Determine the [X, Y] coordinate at the center of the cell enclosing the given text.  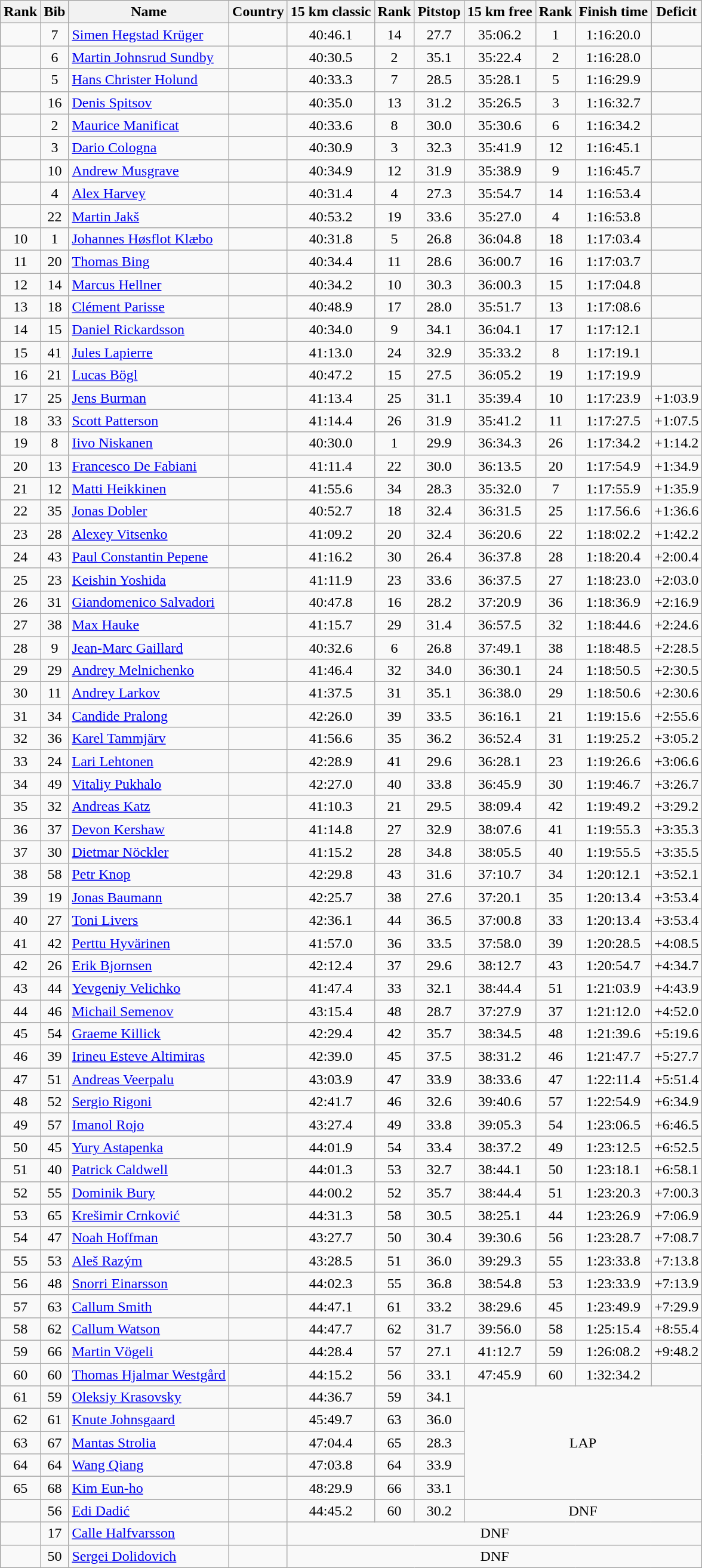
+1:14.2 [677, 443]
34.8 [439, 852]
36:37.5 [500, 579]
38:05.5 [500, 852]
Andrew Musgrave [149, 171]
44:47.7 [331, 1329]
1:16:29.9 [613, 80]
1:17:19.9 [613, 375]
1:32:34.2 [613, 1374]
40:34.0 [331, 330]
1:23:20.3 [613, 1193]
Noah Hoffman [149, 1238]
Martin Jakš [149, 216]
1:21:03.9 [613, 988]
37:20.9 [500, 602]
+3:29.2 [677, 807]
Alex Harvey [149, 193]
40:31.8 [331, 239]
45:49.7 [331, 1420]
1:17:04.8 [613, 285]
44:36.7 [331, 1397]
42:27.0 [331, 784]
39:40.6 [500, 1102]
Candide Pralong [149, 716]
Denis Spitsov [149, 103]
+4:52.0 [677, 1011]
37:58.0 [500, 943]
Scott Patterson [149, 421]
Lari Lehtonen [149, 761]
Mantas Strolia [149, 1443]
36:34.3 [500, 443]
1:23:33.8 [613, 1261]
1:23:06.5 [613, 1125]
42:29.8 [331, 875]
41:37.5 [331, 693]
40:46.1 [331, 35]
1:16:53.4 [613, 193]
35:06.2 [500, 35]
Yury Astapenka [149, 1147]
+1:07.5 [677, 421]
Marcus Hellner [149, 285]
35:26.5 [500, 103]
+5:27.7 [677, 1057]
42:29.4 [331, 1034]
Jules Lapierre [149, 353]
36:00.7 [500, 261]
1:18:20.4 [613, 557]
+7:13.9 [677, 1283]
28.6 [439, 261]
1:17:27.5 [613, 421]
38:31.2 [500, 1057]
35:30.6 [500, 125]
Sergei Dolidovich [149, 1556]
+4:08.5 [677, 943]
39:56.0 [500, 1329]
1:20:12.1 [613, 875]
+8:55.4 [677, 1329]
30.4 [439, 1238]
+1:34.9 [677, 466]
Devon Kershaw [149, 829]
+2:00.4 [677, 557]
38:54.8 [500, 1283]
40:47.2 [331, 375]
35:28.1 [500, 80]
40:53.2 [331, 216]
1:16:34.2 [613, 125]
29.9 [439, 443]
40:30.0 [331, 443]
40:31.4 [331, 193]
40:34.2 [331, 285]
1:16:28.0 [613, 57]
36.8 [439, 1283]
33.4 [439, 1147]
40:30.9 [331, 148]
+5:51.4 [677, 1079]
35:27.0 [500, 216]
Martin Vögeli [149, 1351]
43:28.5 [331, 1261]
41:10.3 [331, 807]
+1:35.9 [677, 489]
LAP [583, 1443]
38:09.4 [500, 807]
15 km free [500, 12]
+3:05.2 [677, 739]
Calle Halfvarsson [149, 1533]
1:18:02.2 [613, 534]
+2:30.6 [677, 693]
43:15.4 [331, 1011]
Dietmar Nöckler [149, 852]
Michail Semenov [149, 1011]
Paul Constantin Pepene [149, 557]
+6:34.9 [677, 1102]
1:19:25.2 [613, 739]
1:19:46.7 [613, 784]
Thomas Bing [149, 261]
Jonas Dobler [149, 511]
Kim Eun-ho [149, 1488]
Daniel Rickardsson [149, 330]
35:38.9 [500, 171]
Callum Smith [149, 1306]
Pitstop [439, 12]
Alexey Vitsenko [149, 534]
67 [55, 1443]
42:39.0 [331, 1057]
40:48.9 [331, 307]
27.1 [439, 1351]
30.3 [439, 285]
+7:29.9 [677, 1306]
Irineu Esteve Altimiras [149, 1057]
1:17:12.1 [613, 330]
36:04.8 [500, 239]
40:30.5 [331, 57]
40:34.9 [331, 171]
+1:03.9 [677, 398]
36:20.6 [500, 534]
31.2 [439, 103]
38:25.1 [500, 1215]
36:37.8 [500, 557]
41:47.4 [331, 988]
37.5 [439, 1057]
35:41.9 [500, 148]
41:13.4 [331, 398]
Wang Qiang [149, 1465]
Knute Johnsgaard [149, 1420]
36:04.1 [500, 330]
43:03.9 [331, 1079]
Snorri Einarsson [149, 1283]
38:34.5 [500, 1034]
36:52.4 [500, 739]
Hans Christer Holund [149, 80]
1:18:23.0 [613, 579]
47:45.9 [500, 1374]
Imanol Rojo [149, 1125]
40:35.0 [331, 103]
+4:43.9 [677, 988]
1:19:55.3 [613, 829]
1:20:28.5 [613, 943]
+3:26.7 [677, 784]
1:26:08.2 [613, 1351]
1:21:39.6 [613, 1034]
44:01.9 [331, 1147]
+1:42.2 [677, 534]
+2:28.5 [677, 647]
40:34.4 [331, 261]
+7:00.3 [677, 1193]
37:49.1 [500, 647]
1:23:33.9 [613, 1283]
Andreas Veerpalu [149, 1079]
1:16:32.7 [613, 103]
35:41.2 [500, 421]
39:29.3 [500, 1261]
41:55.6 [331, 489]
1:18:36.9 [613, 602]
36:31.5 [500, 511]
1:25:15.4 [613, 1329]
1:17:54.9 [613, 466]
30.2 [439, 1511]
41:11.9 [331, 579]
+2:03.0 [677, 579]
Sergio Rigoni [149, 1102]
Dominik Bury [149, 1193]
1:21:12.0 [613, 1011]
38:29.6 [500, 1306]
Name [149, 12]
+3:06.6 [677, 761]
29.5 [439, 807]
43:27.7 [331, 1238]
31.7 [439, 1329]
41:09.2 [331, 534]
41:12.7 [500, 1351]
1:17:19.1 [613, 353]
+6:58.1 [677, 1170]
+3:35.3 [677, 829]
1:17.56.6 [613, 511]
32.7 [439, 1170]
1:23:18.1 [613, 1170]
48:29.9 [331, 1488]
35:32.0 [500, 489]
47:04.4 [331, 1443]
35:22.4 [500, 57]
+3:52.1 [677, 875]
37:27.9 [500, 1011]
Aleš Razým [149, 1261]
Francesco De Fabiani [149, 466]
40:33.3 [331, 80]
+7:06.9 [677, 1215]
35:33.2 [500, 353]
42:41.7 [331, 1102]
Maurice Manificat [149, 125]
36:57.5 [500, 625]
44:00.2 [331, 1193]
36.2 [439, 739]
40:32.6 [331, 647]
1:18:50.6 [613, 693]
36:13.5 [500, 466]
44:28.4 [331, 1351]
39:05.3 [500, 1125]
15 km classic [331, 12]
Dario Cologna [149, 148]
Karel Tammjärv [149, 739]
44:31.3 [331, 1215]
31.6 [439, 875]
37:10.7 [500, 875]
+4:34.7 [677, 965]
32.6 [439, 1102]
35:51.7 [500, 307]
44:02.3 [331, 1283]
33.2 [439, 1306]
1:17:03.7 [613, 261]
+1:36.6 [677, 511]
+6:46.5 [677, 1125]
Andrey Melnichenko [149, 671]
44:47.1 [331, 1306]
28.7 [439, 1011]
Oleksiy Krasovsky [149, 1397]
1:17:08.6 [613, 307]
Vitaliy Pukhalo [149, 784]
1:16:53.8 [613, 216]
38:12.7 [500, 965]
Toni Livers [149, 920]
1:18:50.5 [613, 671]
Country [258, 12]
26.4 [439, 557]
1:21:47.7 [613, 1057]
1:23:12.5 [613, 1147]
+2:55.6 [677, 716]
1:16:20.0 [613, 35]
1:23:49.9 [613, 1306]
40:52.7 [331, 511]
36.5 [439, 920]
+2:30.5 [677, 671]
44:45.2 [331, 1511]
1:17:23.9 [613, 398]
+7:08.7 [677, 1238]
1:18:48.5 [613, 647]
Finish time [613, 12]
Erik Bjornsen [149, 965]
Matti Heikkinen [149, 489]
+2:16.9 [677, 602]
1:23:28.7 [613, 1238]
+6:52.5 [677, 1147]
31.1 [439, 398]
Max Hauke [149, 625]
Graeme Killick [149, 1034]
Patrick Caldwell [149, 1170]
41:57.0 [331, 943]
1:19:26.6 [613, 761]
+3:35.5 [677, 852]
1:16:45.7 [613, 171]
68 [55, 1488]
Krešimir Crnković [149, 1215]
1:23:26.9 [613, 1215]
Yevgeniy Velichko [149, 988]
Thomas Hjalmar Westgård [149, 1374]
41:11.4 [331, 466]
37:20.1 [500, 897]
40:33.6 [331, 125]
28.0 [439, 307]
1:16:45.1 [613, 148]
42:28.9 [331, 761]
35:54.7 [500, 193]
Edi Dadić [149, 1511]
41:15.2 [331, 852]
Jean-Marc Gaillard [149, 647]
32.1 [439, 988]
Deficit [677, 12]
+5:19.6 [677, 1034]
1:22:54.9 [613, 1102]
Bib [55, 12]
38:33.6 [500, 1079]
1:17:03.4 [613, 239]
Keishin Yoshida [149, 579]
+2:24.6 [677, 625]
28.2 [439, 602]
41:16.2 [331, 557]
Lucas Bögl [149, 375]
31.4 [439, 625]
+7:13.8 [677, 1261]
Johannes Høsflot Klæbo [149, 239]
32.3 [439, 148]
36:16.1 [500, 716]
41:46.4 [331, 671]
36:45.9 [500, 784]
1:19:49.2 [613, 807]
41:13.0 [331, 353]
36:05.2 [500, 375]
Petr Knop [149, 875]
1:18:44.6 [613, 625]
Jens Burman [149, 398]
1:17:34.2 [613, 443]
40:47.8 [331, 602]
36:00.3 [500, 285]
1:22:11.4 [613, 1079]
1:19:55.5 [613, 852]
38:37.2 [500, 1147]
47:03.8 [331, 1465]
30.5 [439, 1215]
36:30.1 [500, 671]
41:15.7 [331, 625]
37:00.8 [500, 920]
Callum Watson [149, 1329]
1:20:54.7 [613, 965]
42:12.4 [331, 965]
42:36.1 [331, 920]
38:44.1 [500, 1170]
39:30.6 [500, 1238]
41:56.6 [331, 739]
34.0 [439, 671]
1:19:15.6 [613, 716]
27.7 [439, 35]
27.6 [439, 897]
Andreas Katz [149, 807]
42:26.0 [331, 716]
44:15.2 [331, 1374]
41:14.8 [331, 829]
Iivo Niskanen [149, 443]
Perttu Hyvärinen [149, 943]
28.5 [439, 80]
36:28.1 [500, 761]
27.3 [439, 193]
Andrey Larkov [149, 693]
35:39.4 [500, 398]
42:25.7 [331, 897]
Jonas Baumann [149, 897]
41:14.4 [331, 421]
1:17:55.9 [613, 489]
44:01.3 [331, 1170]
Giandomenico Salvadori [149, 602]
Simen Hegstad Krüger [149, 35]
+9:48.2 [677, 1351]
43:27.4 [331, 1125]
38:07.6 [500, 829]
27.5 [439, 375]
Martin Johnsrud Sundby [149, 57]
Clément Parisse [149, 307]
36:38.0 [500, 693]
